Locate the cell with the specified text and output its (X, Y) center coordinate. 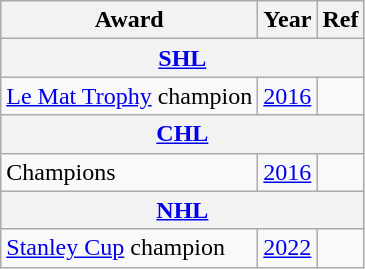
SHL (182, 58)
NHL (182, 210)
Year (288, 20)
Champions (130, 172)
Award (130, 20)
CHL (182, 134)
Le Mat Trophy champion (130, 96)
Stanley Cup champion (130, 248)
2022 (288, 248)
Ref (340, 20)
